Return (x, y) of the center of cell containing provided text 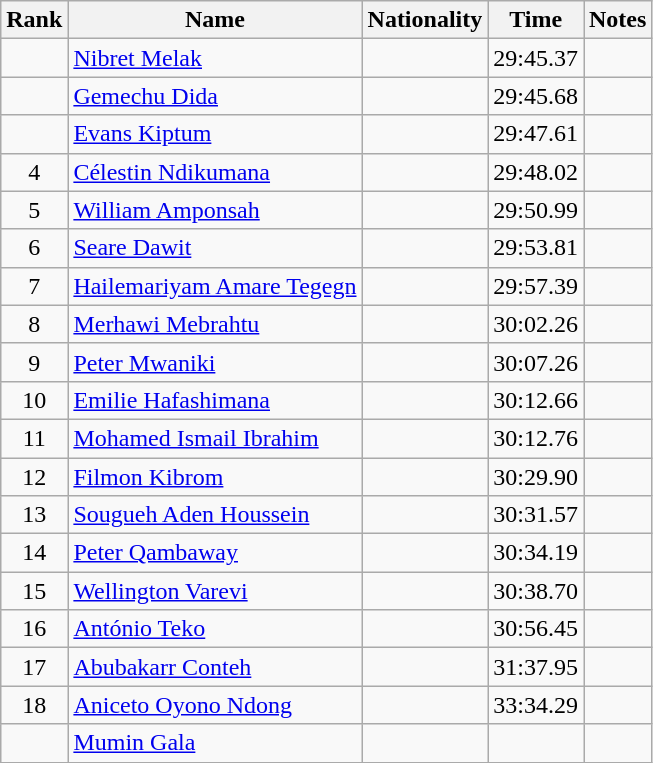
Abubakarr Conteh (215, 667)
Notes (618, 20)
29:57.39 (536, 286)
30:07.26 (536, 362)
Rank (34, 20)
Evans Kiptum (215, 134)
30:31.57 (536, 515)
12 (34, 477)
Seare Dawit (215, 248)
Wellington Varevi (215, 591)
4 (34, 172)
29:47.61 (536, 134)
Sougueh Aden Houssein (215, 515)
30:38.70 (536, 591)
Mohamed Ismail Ibrahim (215, 438)
10 (34, 400)
Nationality (425, 20)
Mumin Gala (215, 743)
9 (34, 362)
7 (34, 286)
14 (34, 553)
Filmon Kibrom (215, 477)
6 (34, 248)
30:29.90 (536, 477)
Nibret Melak (215, 58)
29:45.37 (536, 58)
13 (34, 515)
29:45.68 (536, 96)
18 (34, 705)
Célestin Ndikumana (215, 172)
William Amponsah (215, 210)
33:34.29 (536, 705)
30:34.19 (536, 553)
Aniceto Oyono Ndong (215, 705)
8 (34, 324)
Emilie Hafashimana (215, 400)
30:12.76 (536, 438)
Gemechu Dida (215, 96)
30:12.66 (536, 400)
Peter Mwaniki (215, 362)
31:37.95 (536, 667)
29:50.99 (536, 210)
29:48.02 (536, 172)
Merhawi Mebrahtu (215, 324)
Time (536, 20)
30:02.26 (536, 324)
11 (34, 438)
16 (34, 629)
17 (34, 667)
Name (215, 20)
29:53.81 (536, 248)
15 (34, 591)
5 (34, 210)
Hailemariyam Amare Tegegn (215, 286)
30:56.45 (536, 629)
António Teko (215, 629)
Peter Qambaway (215, 553)
